Locate the cell with the specified text and output its (X, Y) center coordinate. 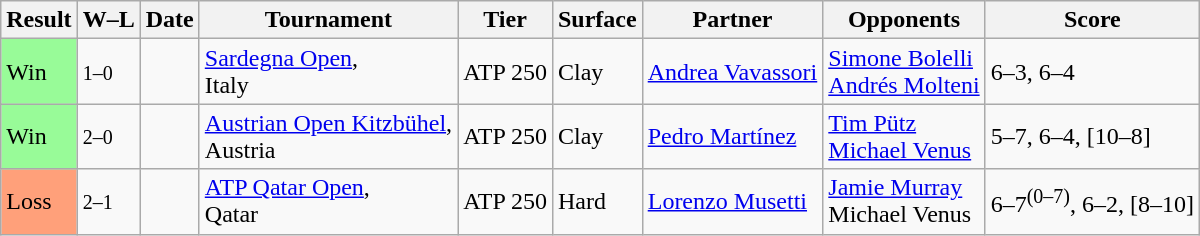
Tournament (328, 20)
Result (39, 20)
Lorenzo Musetti (732, 202)
Tim Pütz Michael Venus (904, 136)
Tier (506, 20)
Hard (597, 202)
Score (1092, 20)
Jamie Murray Michael Venus (904, 202)
Surface (597, 20)
Pedro Martínez (732, 136)
2–1 (108, 202)
Simone Bolelli Andrés Molteni (904, 72)
2–0 (108, 136)
1–0 (108, 72)
Loss (39, 202)
6–7(0–7), 6–2, [8–10] (1092, 202)
Austrian Open Kitzbühel,Austria (328, 136)
Partner (732, 20)
ATP Qatar Open,Qatar (328, 202)
Andrea Vavassori (732, 72)
W–L (108, 20)
Sardegna Open,Italy (328, 72)
5–7, 6–4, [10–8] (1092, 136)
6–3, 6–4 (1092, 72)
Date (170, 20)
Opponents (904, 20)
